Extract the [x, y] coordinate from the center of the cell holding the provided text.  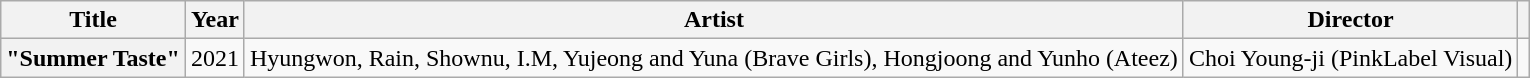
Hyungwon, Rain, Shownu, I.M, Yujeong and Yuna (Brave Girls), Hongjoong and Yunho (Ateez) [714, 58]
Director [1350, 20]
Year [214, 20]
Artist [714, 20]
"Summer Taste" [94, 58]
2021 [214, 58]
Choi Young-ji (PinkLabel Visual) [1350, 58]
Title [94, 20]
